Find where the given text appears and provide that cell's center as (x, y) coordinate. 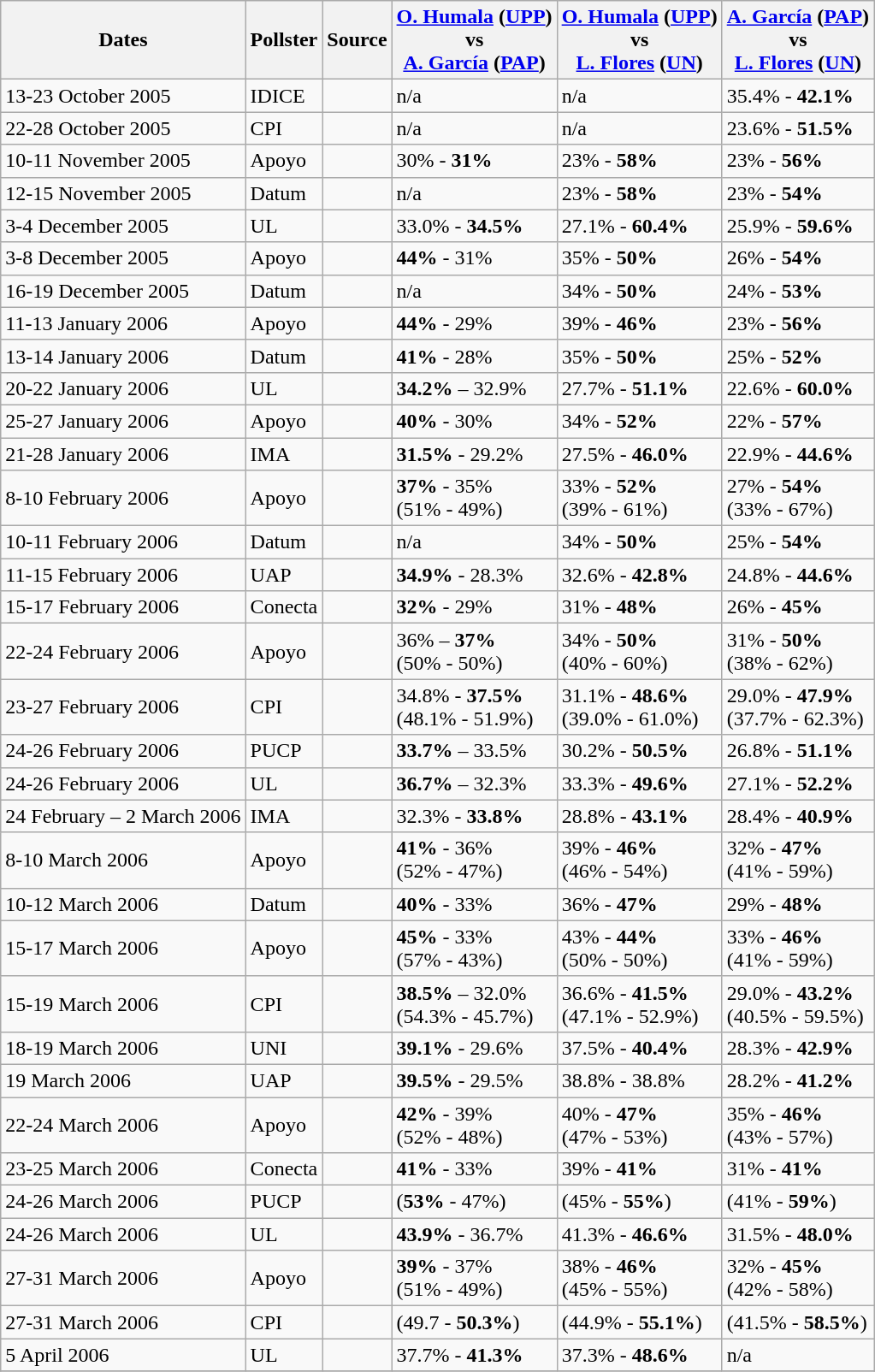
33.7% – 33.5% (474, 751)
24.8% - 44.6% (797, 575)
37% - 35% (51% - 49%) (474, 498)
45% - 33% (57% - 43%) (474, 948)
40% - 30% (474, 421)
36.6% - 41.5% (47.1% - 52.9%) (640, 1004)
35% - 46% (43% - 57%) (797, 1124)
22-28 October 2005 (123, 128)
23% - 54% (797, 193)
31.1% - 48.6% (39.0% - 61.0%) (640, 707)
10-12 March 2006 (123, 904)
22.9% - 44.6% (797, 454)
31% - 48% (640, 607)
Source (358, 40)
(44.9% - 55.1%) (640, 1322)
33.0% - 34.5% (474, 226)
27.7% - 51.1% (640, 388)
30.2% - 50.5% (640, 751)
29.0% - 43.2% (40.5% - 59.5%) (797, 1004)
15-17 February 2006 (123, 607)
25% - 52% (797, 356)
39% - 41% (640, 1169)
27.1% - 52.2% (797, 784)
23-27 February 2006 (123, 707)
41% - 36% (52% - 47%) (474, 860)
31% - 41% (797, 1169)
32.3% - 33.8% (474, 816)
32.6% - 42.8% (640, 575)
37.3% - 48.6% (640, 1355)
26.8% - 51.1% (797, 751)
(41.5% - 58.5%) (797, 1322)
IDICE (284, 96)
39.5% - 29.5% (474, 1080)
44% - 31% (474, 258)
22.6% - 60.0% (797, 388)
O. Humala (UPP) vs A. García (PAP) (474, 40)
UNI (284, 1048)
32% - 47% (41% - 59%) (797, 860)
33% - 52% (39% - 61%) (640, 498)
Dates (123, 40)
34.8% - 37.5% (48.1% - 51.9%) (474, 707)
31% - 50% (38% - 62%) (797, 652)
31.5% - 29.2% (474, 454)
26% - 45% (797, 607)
35.4% - 42.1% (797, 96)
10-11 November 2005 (123, 161)
8-10 February 2006 (123, 498)
28.2% - 41.2% (797, 1080)
34.9% - 28.3% (474, 575)
28.4% - 40.9% (797, 816)
A. García (PAP) vs L. Flores (UN) (797, 40)
13-23 October 2005 (123, 96)
33.3% - 49.6% (640, 784)
41% - 33% (474, 1169)
25% - 54% (797, 542)
30% - 31% (474, 161)
3-4 December 2005 (123, 226)
41% - 28% (474, 356)
O. Humala (UPP) vs L. Flores (UN) (640, 40)
44% - 29% (474, 323)
15-17 March 2006 (123, 948)
36% – 37% (50% - 50%) (474, 652)
Pollster (284, 40)
18-19 March 2006 (123, 1048)
36.7% – 32.3% (474, 784)
43.9% - 36.7% (474, 1234)
41.3% - 46.6% (640, 1234)
15-19 March 2006 (123, 1004)
3-8 December 2005 (123, 258)
39% - 37% (51% - 49%) (474, 1278)
12-15 November 2005 (123, 193)
31.5% - 48.0% (797, 1234)
37.7% - 41.3% (474, 1355)
21-28 January 2006 (123, 454)
37.5% - 40.4% (640, 1048)
(45% - 55%) (640, 1202)
27.1% - 60.4% (640, 226)
29.0% - 47.9% (37.7% - 62.3%) (797, 707)
34% - 52% (640, 421)
39% - 46% (640, 323)
43% - 44% (50% - 50%) (640, 948)
25.9% - 59.6% (797, 226)
27% - 54% (33% - 67%) (797, 498)
(53% - 47%) (474, 1202)
11-13 January 2006 (123, 323)
10-11 February 2006 (123, 542)
40% - 47% (47% - 53%) (640, 1124)
36% - 47% (640, 904)
39% - 46% (46% - 54%) (640, 860)
22% - 57% (797, 421)
8-10 March 2006 (123, 860)
42% - 39% (52% - 48%) (474, 1124)
38.5% – 32.0% (54.3% - 45.7%) (474, 1004)
34.2% – 32.9% (474, 388)
38.8% - 38.8% (640, 1080)
22-24 February 2006 (123, 652)
38% - 46% (45% - 55%) (640, 1278)
32% - 45% (42% - 58%) (797, 1278)
20-22 January 2006 (123, 388)
39.1% - 29.6% (474, 1048)
40% - 33% (474, 904)
22-24 March 2006 (123, 1124)
33% - 46% (41% - 59%) (797, 948)
19 March 2006 (123, 1080)
24% - 53% (797, 291)
11-15 February 2006 (123, 575)
26% - 54% (797, 258)
(49.7 - 50.3%) (474, 1322)
16-19 December 2005 (123, 291)
25-27 January 2006 (123, 421)
5 April 2006 (123, 1355)
28.3% - 42.9% (797, 1048)
29% - 48% (797, 904)
23-25 March 2006 (123, 1169)
23.6% - 51.5% (797, 128)
(41% - 59%) (797, 1202)
28.8% - 43.1% (640, 816)
34% - 50% (40% - 60%) (640, 652)
32% - 29% (474, 607)
27.5% - 46.0% (640, 454)
13-14 January 2006 (123, 356)
24 February – 2 March 2006 (123, 816)
